Return [x, y] of the center of cell containing provided text 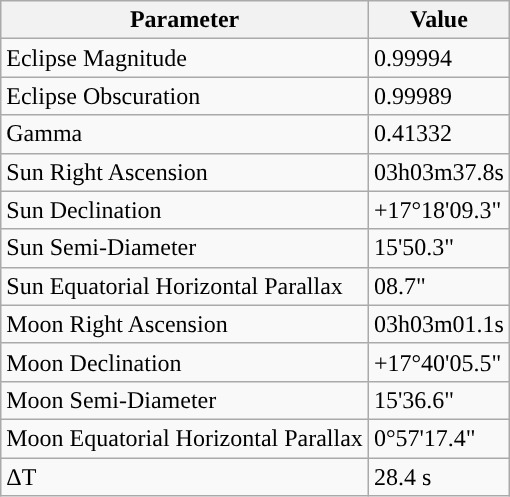
+17°18'09.3" [438, 210]
0.41332 [438, 134]
Eclipse Magnitude [185, 58]
Sun Declination [185, 210]
0.99989 [438, 96]
0°57'17.4" [438, 438]
Moon Declination [185, 362]
Eclipse Obscuration [185, 96]
Sun Equatorial Horizontal Parallax [185, 286]
15'50.3" [438, 248]
28.4 s [438, 477]
Sun Right Ascension [185, 172]
08.7" [438, 286]
Parameter [185, 20]
ΔT [185, 477]
Value [438, 20]
Moon Equatorial Horizontal Parallax [185, 438]
Sun Semi-Diameter [185, 248]
Gamma [185, 134]
03h03m37.8s [438, 172]
Moon Semi-Diameter [185, 400]
0.99994 [438, 58]
+17°40'05.5" [438, 362]
03h03m01.1s [438, 324]
15'36.6" [438, 400]
Moon Right Ascension [185, 324]
